For the text-containing cell, return its midpoint in [X, Y] coordinate format. 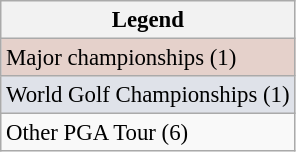
Legend [148, 20]
Other PGA Tour (6) [148, 133]
World Golf Championships (1) [148, 95]
Major championships (1) [148, 58]
